Find where the given text appears and provide that cell's center as [X, Y] coordinate. 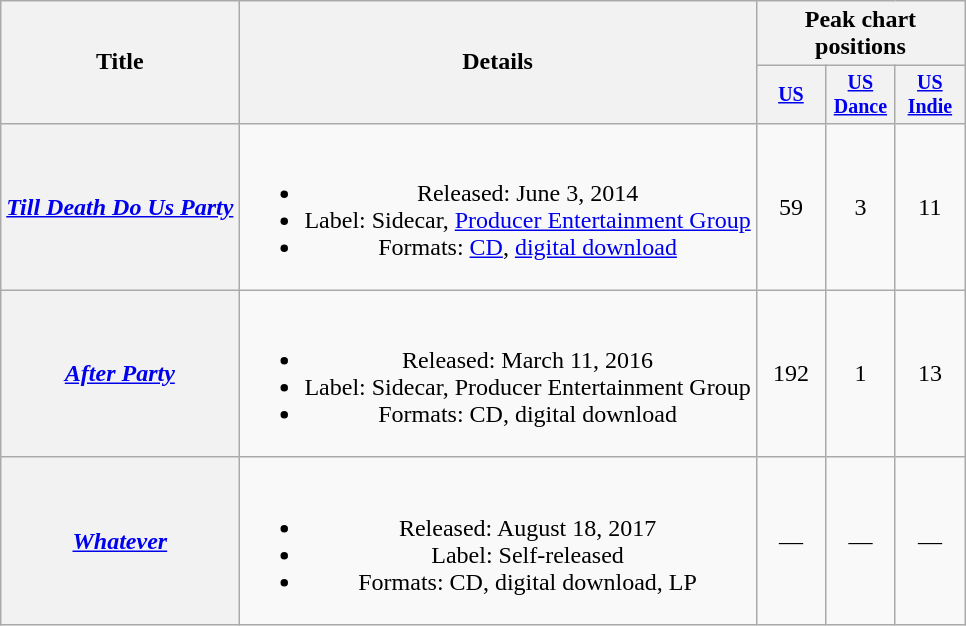
USDance [860, 94]
3 [860, 206]
Till Death Do Us Party [120, 206]
After Party [120, 374]
1 [860, 374]
Whatever [120, 540]
US [790, 94]
Title [120, 62]
Released: March 11, 2016Label: Sidecar, Producer Entertainment GroupFormats: CD, digital download [498, 374]
192 [790, 374]
11 [930, 206]
Details [498, 62]
Peak chart positions [860, 34]
13 [930, 374]
59 [790, 206]
US Indie [930, 94]
Released: August 18, 2017Label: Self-releasedFormats: CD, digital download, LP [498, 540]
Released: June 3, 2014Label: Sidecar, Producer Entertainment GroupFormats: CD, digital download [498, 206]
